Extract the (X, Y) coordinate from the center of the cell holding the provided text.  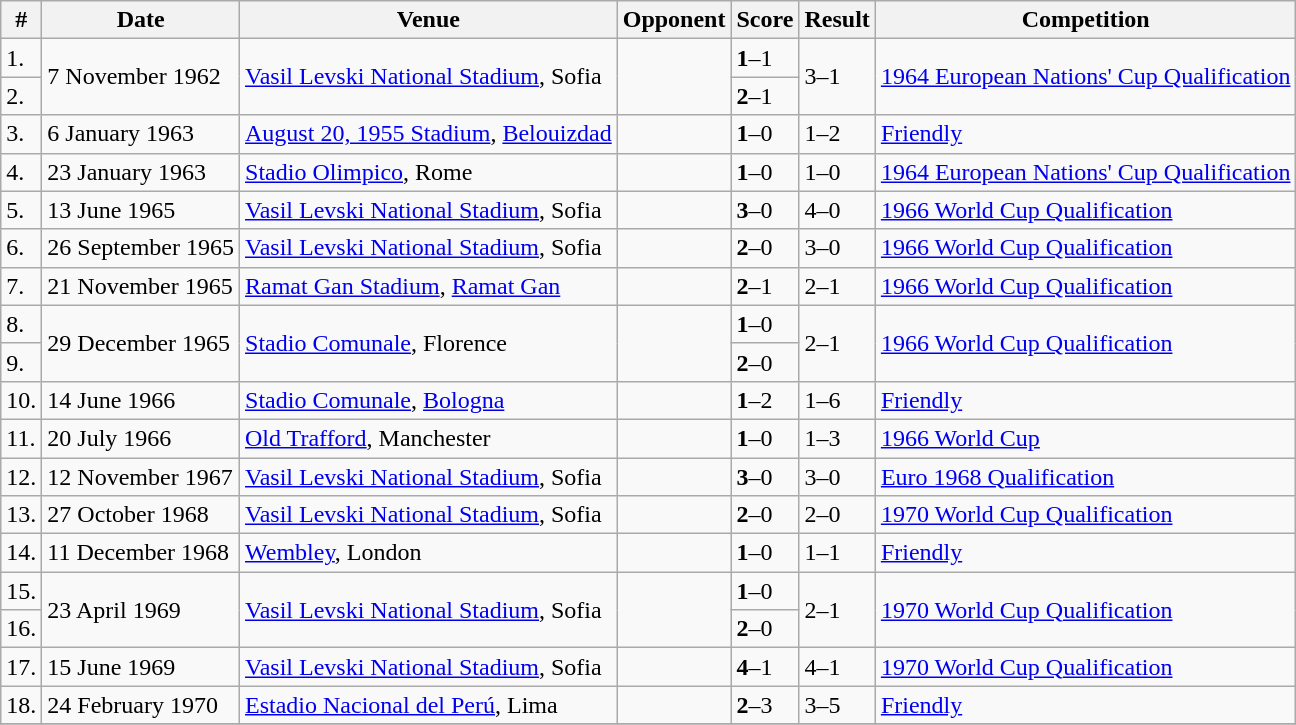
Stadio Comunale, Bologna (429, 400)
10. (22, 400)
Date (141, 20)
7. (22, 286)
Opponent (674, 20)
15. (22, 591)
1. (22, 58)
2–3 (765, 705)
Ramat Gan Stadium, Ramat Gan (429, 286)
5. (22, 210)
13. (22, 515)
27 October 1968 (141, 515)
6. (22, 248)
23 January 1963 (141, 172)
13 June 1965 (141, 210)
1966 World Cup (1086, 438)
Stadio Comunale, Florence (429, 343)
August 20, 1955 Stadium, Belouizdad (429, 134)
3. (22, 134)
Score (765, 20)
15 June 1969 (141, 667)
17. (22, 667)
11 December 1968 (141, 553)
4. (22, 172)
Venue (429, 20)
1–3 (837, 438)
2. (22, 96)
29 December 1965 (141, 343)
16. (22, 629)
20 July 1966 (141, 438)
3–5 (837, 705)
4–0 (837, 210)
12 November 1967 (141, 477)
7 November 1962 (141, 77)
8. (22, 324)
Estadio Nacional del Perú, Lima (429, 705)
Stadio Olimpico, Rome (429, 172)
6 January 1963 (141, 134)
1–6 (837, 400)
3–1 (837, 77)
14. (22, 553)
Old Trafford, Manchester (429, 438)
Competition (1086, 20)
18. (22, 705)
Result (837, 20)
Euro 1968 Qualification (1086, 477)
# (22, 20)
21 November 1965 (141, 286)
12. (22, 477)
23 April 1969 (141, 610)
9. (22, 362)
11. (22, 438)
14 June 1966 (141, 400)
24 February 1970 (141, 705)
Wembley, London (429, 553)
26 September 1965 (141, 248)
